Find where the given text appears and provide that cell's center as (X, Y) coordinate. 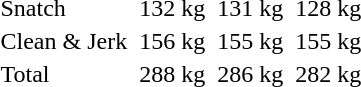
155 kg (250, 41)
156 kg (172, 41)
